Return [X, Y] of the center of cell containing provided text 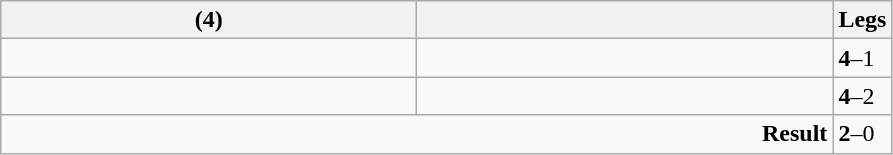
(4) [209, 20]
Legs [862, 20]
4–2 [862, 96]
4–1 [862, 58]
2–0 [862, 134]
Result [417, 134]
